Detect which cell encompasses the target text, then output its (X, Y) center coordinate. 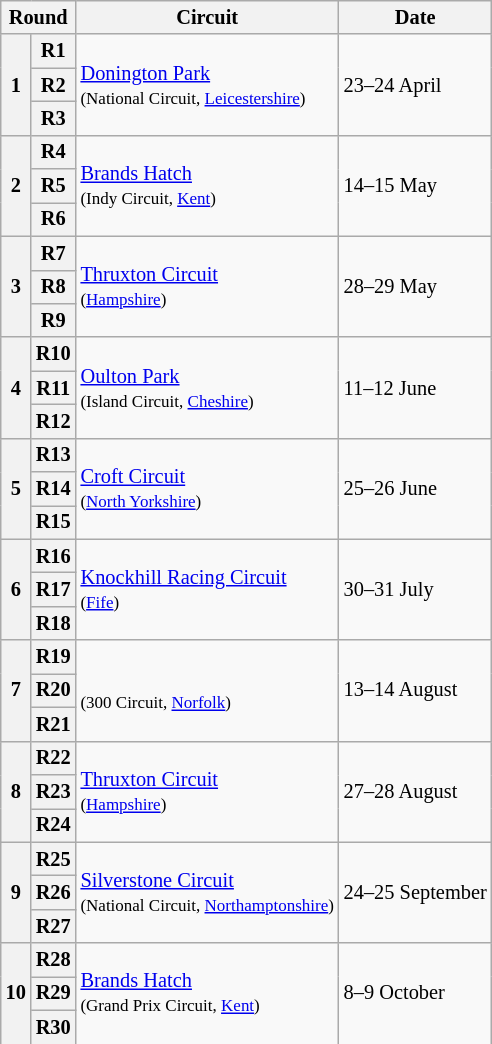
1 (16, 84)
R5 (54, 186)
Brands Hatch(Indy Circuit, Kent) (208, 186)
Oulton Park(Island Circuit, Cheshire) (208, 388)
7 (16, 690)
14–15 May (416, 186)
9 (16, 892)
R2 (54, 85)
27–28 August (416, 792)
R15 (54, 522)
R22 (54, 758)
(300 Circuit, Norfolk) (208, 690)
10 (16, 994)
Date (416, 17)
Circuit (208, 17)
30–31 July (416, 590)
13–14 August (416, 690)
R25 (54, 859)
R1 (54, 51)
R12 (54, 421)
2 (16, 186)
8–9 October (416, 994)
R30 (54, 1027)
R23 (54, 791)
3 (16, 286)
R13 (54, 455)
R14 (54, 489)
Silverstone Circuit(National Circuit, Northamptonshire) (208, 892)
R28 (54, 960)
5 (16, 488)
Donington Park(National Circuit, Leicestershire) (208, 84)
Round (38, 17)
6 (16, 590)
R26 (54, 892)
25–26 June (416, 488)
R21 (54, 724)
R29 (54, 993)
R9 (54, 320)
4 (16, 388)
R24 (54, 825)
R16 (54, 556)
11–12 June (416, 388)
R19 (54, 657)
R27 (54, 926)
24–25 September (416, 892)
R6 (54, 219)
Brands Hatch(Grand Prix Circuit, Kent) (208, 994)
8 (16, 792)
R11 (54, 388)
R17 (54, 589)
Knockhill Racing Circuit(Fife) (208, 590)
R18 (54, 623)
R7 (54, 253)
23–24 April (416, 84)
R4 (54, 152)
R20 (54, 690)
28–29 May (416, 286)
R10 (54, 354)
Croft Circuit(North Yorkshire) (208, 488)
R3 (54, 118)
R8 (54, 287)
